Determine the [X, Y] coordinate at the center of the cell enclosing the given text.  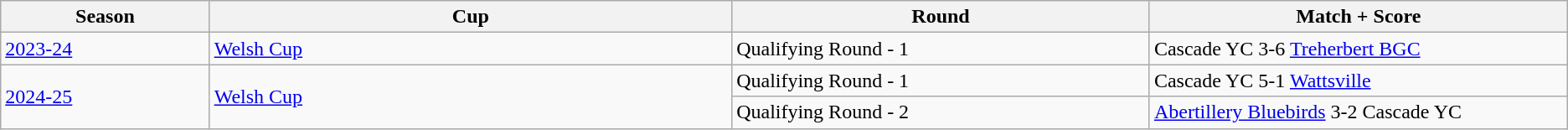
Cascade YC 5-1 Wattsville [1359, 81]
Cup [471, 17]
Match + Score [1359, 17]
Cascade YC 3-6 Treherbert BGC [1359, 49]
2024-25 [106, 96]
Abertillery Bluebirds 3-2 Cascade YC [1359, 112]
Round [941, 17]
Season [106, 17]
2023-24 [106, 49]
Qualifying Round - 2 [941, 112]
